Determine the [X, Y] coordinate at the center of the cell enclosing the given text.  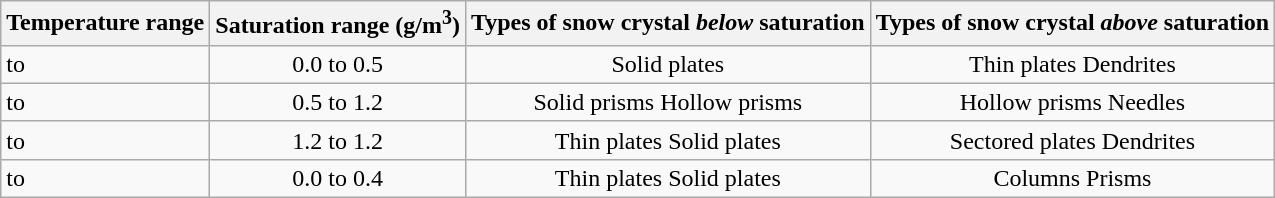
1.2 to 1.2 [338, 140]
Sectored plates Dendrites [1072, 140]
Thin plates Dendrites [1072, 64]
Hollow prisms Needles [1072, 102]
Columns Prisms [1072, 178]
0.0 to 0.4 [338, 178]
0.5 to 1.2 [338, 102]
Solid prisms Hollow prisms [668, 102]
0.0 to 0.5 [338, 64]
Saturation range (g/m3) [338, 24]
Solid plates [668, 64]
Types of snow crystal above saturation [1072, 24]
Types of snow crystal below saturation [668, 24]
Temperature range [106, 24]
